Determine the [x, y] coordinate at the center of the cell enclosing the given text.  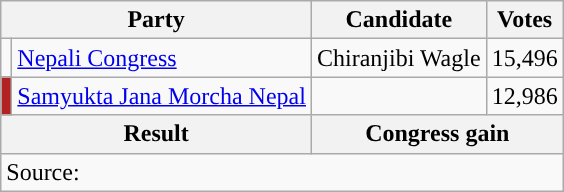
15,496 [524, 58]
Nepali Congress [162, 58]
Votes [524, 20]
Candidate [398, 20]
Chiranjibi Wagle [398, 58]
Source: [282, 172]
Party [156, 20]
Result [156, 134]
Samyukta Jana Morcha Nepal [162, 96]
Congress gain [437, 134]
12,986 [524, 96]
